Determine the (x, y) coordinate at the center of the cell enclosing the given text.  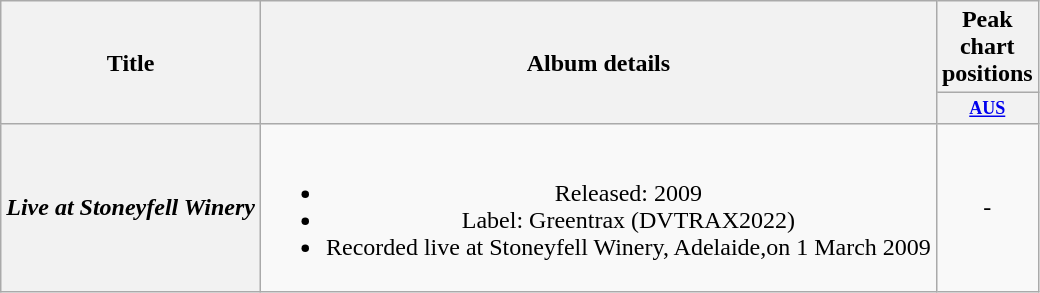
Released: 2009Label: Greentrax (DVTRAX2022)Recorded live at Stoneyfell Winery, Adelaide,on 1 March 2009 (598, 208)
Peak chart positions (987, 47)
Album details (598, 62)
- (987, 208)
Title (131, 62)
Live at Stoneyfell Winery (131, 208)
AUS (987, 108)
